Pinpoint the cell where the given text exists, returning its [x, y] midpoint coordinate. 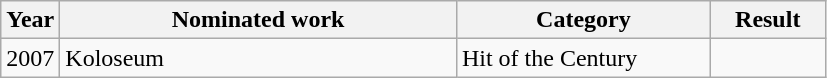
Koloseum [258, 58]
Result [768, 20]
Year [30, 20]
Nominated work [258, 20]
Hit of the Century [583, 58]
Category [583, 20]
2007 [30, 58]
